Capture the cell that displays the provided text and extract its (X, Y) central coordinate. 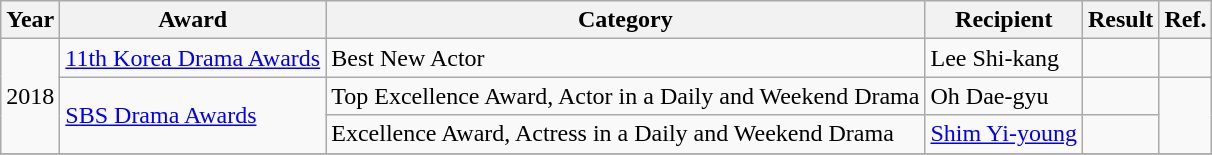
Lee Shi-kang (1004, 58)
11th Korea Drama Awards (193, 58)
Top Excellence Award, Actor in a Daily and Weekend Drama (626, 96)
Shim Yi-young (1004, 134)
Category (626, 20)
Excellence Award, Actress in a Daily and Weekend Drama (626, 134)
Oh Dae-gyu (1004, 96)
Award (193, 20)
Recipient (1004, 20)
Year (30, 20)
Result (1120, 20)
2018 (30, 96)
Best New Actor (626, 58)
Ref. (1186, 20)
SBS Drama Awards (193, 115)
